Return the (X, Y) coordinate for the center point of the cell that contains the specified text.  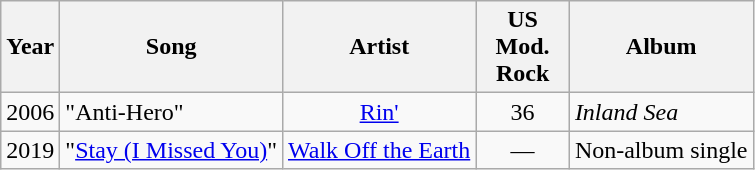
US Mod. Rock (523, 47)
Rin' (378, 112)
2019 (30, 150)
Artist (378, 47)
2006 (30, 112)
Non-album single (661, 150)
"Stay (I Missed You)" (172, 150)
Walk Off the Earth (378, 150)
Album (661, 47)
Inland Sea (661, 112)
Song (172, 47)
Year (30, 47)
"Anti-Hero" (172, 112)
— (523, 150)
36 (523, 112)
